Find where the given text appears and provide that cell's center as (X, Y) coordinate. 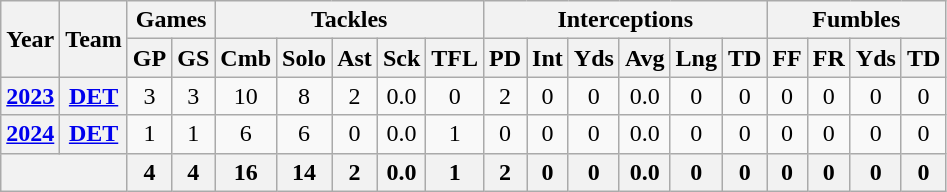
Fumbles (856, 20)
16 (246, 172)
Year (30, 39)
Lng (696, 58)
Avg (644, 58)
2024 (30, 134)
GP (149, 58)
14 (304, 172)
PD (506, 58)
Solo (304, 58)
Int (548, 58)
Cmb (246, 58)
8 (304, 96)
TFL (455, 58)
Ast (355, 58)
FF (787, 58)
Games (170, 20)
Interceptions (626, 20)
Team (94, 39)
2023 (30, 96)
FR (828, 58)
10 (246, 96)
GS (194, 58)
Sck (401, 58)
Tackles (350, 20)
